Scan for the cell matching the given text and deliver its (X, Y) coordinate at center. 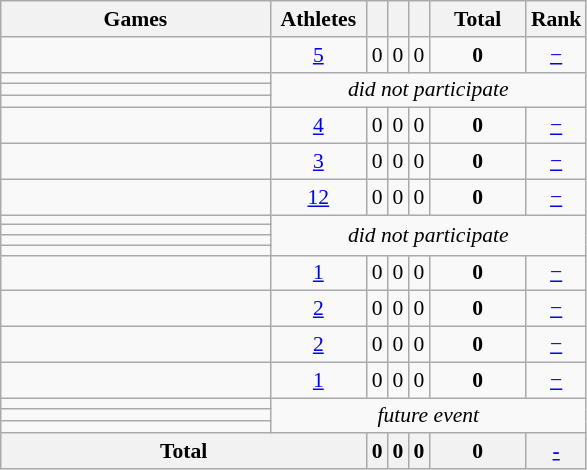
Athletes (318, 19)
Games (136, 19)
3 (318, 162)
future event (428, 416)
4 (318, 126)
- (556, 452)
Rank (556, 19)
12 (318, 197)
5 (318, 55)
